Identify which cell holds the provided text, then report its [X, Y] central coordinate. 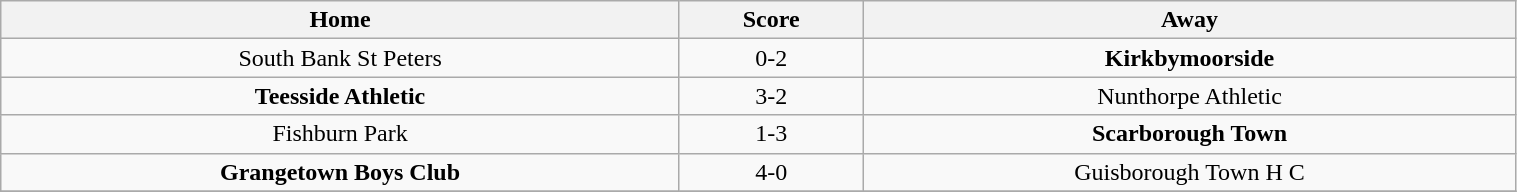
Nunthorpe Athletic [1190, 96]
1-3 [771, 134]
Teesside Athletic [340, 96]
South Bank St Peters [340, 58]
4-0 [771, 172]
Guisborough Town H C [1190, 172]
Score [771, 20]
Home [340, 20]
3-2 [771, 96]
Grangetown Boys Club [340, 172]
Away [1190, 20]
Fishburn Park [340, 134]
Kirkbymoorside [1190, 58]
Scarborough Town [1190, 134]
0-2 [771, 58]
